Return the [x, y] coordinate for the center point of the cell that contains the specified text.  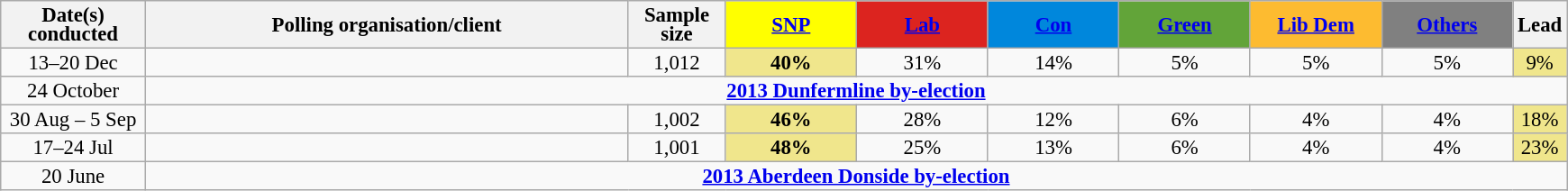
1,012 [677, 63]
1,001 [677, 148]
40% [791, 63]
23% [1540, 148]
17–24 Jul [74, 148]
Sample size [677, 25]
14% [1053, 63]
Lead [1540, 25]
13–20 Dec [74, 63]
18% [1540, 120]
30 Aug – 5 Sep [74, 120]
13% [1053, 148]
Con [1053, 25]
2013 Dunfermline by-election [856, 91]
Others [1447, 25]
Green [1185, 25]
Lab [923, 25]
24 October [74, 91]
2013 Aberdeen Donside by-election [856, 177]
Lib Dem [1316, 25]
Polling organisation/client [387, 25]
46% [791, 120]
12% [1053, 120]
31% [923, 63]
1,002 [677, 120]
20 June [74, 177]
SNP [791, 25]
9% [1540, 63]
Date(s)conducted [74, 25]
28% [923, 120]
48% [791, 148]
25% [923, 148]
